Determine the (x, y) coordinate at the center of the cell enclosing the given text.  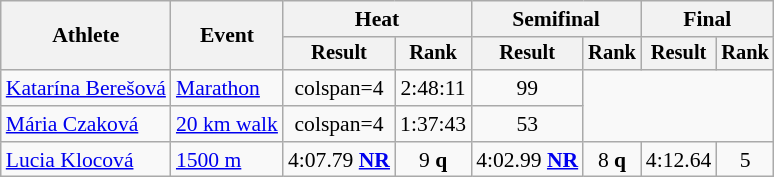
20 km walk (227, 124)
1:37:43 (433, 124)
Heat (377, 19)
53 (527, 124)
Marathon (227, 88)
Event (227, 36)
Semifinal (556, 19)
99 (527, 88)
Final (708, 19)
Athlete (86, 36)
Katarína Berešová (86, 88)
Mária Czaková (86, 124)
2:48:11 (433, 88)
